Detect which cell encompasses the target text, then output its (X, Y) center coordinate. 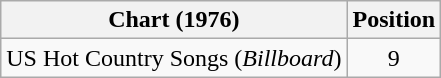
Chart (1976) (174, 20)
9 (394, 58)
Position (394, 20)
US Hot Country Songs (Billboard) (174, 58)
